Output the (X, Y) coordinate of the center of the cell containing the given text.  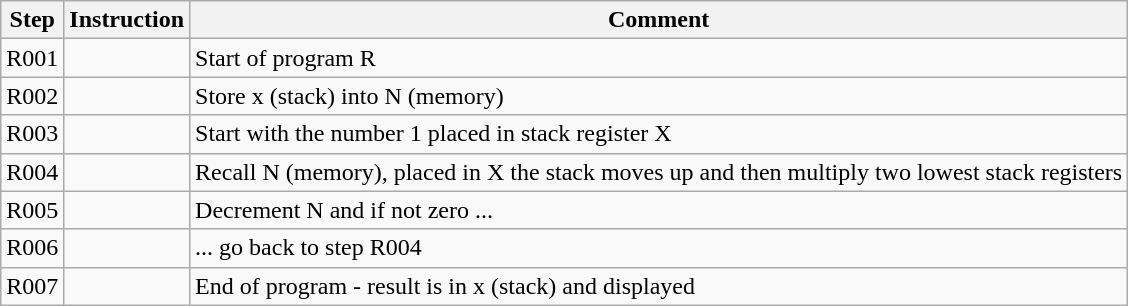
R007 (32, 286)
Start of program R (659, 58)
Store x (stack) into N (memory) (659, 96)
Start with the number 1 placed in stack register X (659, 134)
... go back to step R004 (659, 248)
Instruction (127, 20)
End of program - result is in x (stack) and displayed (659, 286)
R003 (32, 134)
Step (32, 20)
Comment (659, 20)
Recall N (memory), placed in X the stack moves up and then multiply two lowest stack registers (659, 172)
R001 (32, 58)
R004 (32, 172)
R002 (32, 96)
R006 (32, 248)
Decrement N and if not zero ... (659, 210)
R005 (32, 210)
